Locate the cell with the specified text and output its [x, y] center coordinate. 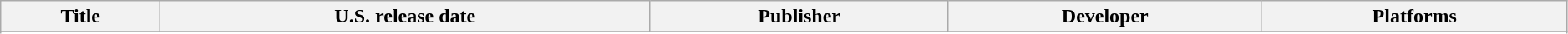
Developer [1104, 17]
Publisher [799, 17]
Title [80, 17]
U.S. release date [405, 17]
Platforms [1414, 17]
